Return the (X, Y) coordinate for the center point of the cell that contains the specified text.  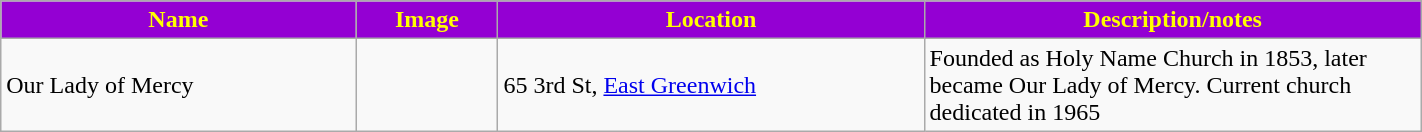
Our Lady of Mercy (178, 85)
65 3rd St, East Greenwich (711, 85)
Founded as Holy Name Church in 1853, later became Our Lady of Mercy. Current church dedicated in 1965 (1172, 85)
Image (427, 20)
Description/notes (1172, 20)
Name (178, 20)
Location (711, 20)
